For the text-containing cell, return its midpoint in (X, Y) coordinate format. 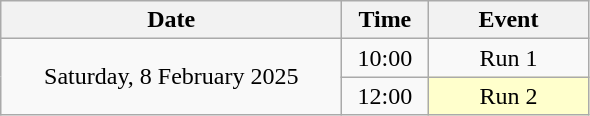
Date (172, 20)
Run 2 (508, 96)
Event (508, 20)
10:00 (385, 58)
Run 1 (508, 58)
Time (385, 20)
12:00 (385, 96)
Saturday, 8 February 2025 (172, 77)
